From the cell containing the given text, extract its center point as [X, Y] coordinate. 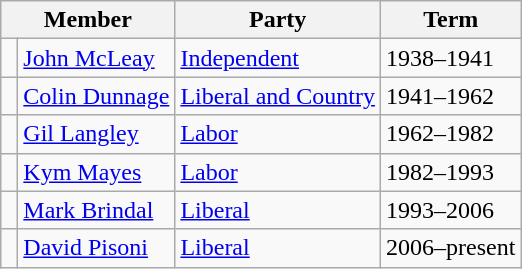
1938–1941 [451, 58]
Gil Langley [96, 134]
1941–1962 [451, 96]
Term [451, 20]
Colin Dunnage [96, 96]
David Pisoni [96, 248]
1962–1982 [451, 134]
Member [88, 20]
Liberal and Country [278, 96]
Kym Mayes [96, 172]
Independent [278, 58]
2006–present [451, 248]
1982–1993 [451, 172]
Mark Brindal [96, 210]
John McLeay [96, 58]
Party [278, 20]
1993–2006 [451, 210]
